Extract the [X, Y] coordinate from the center of the cell holding the provided text.  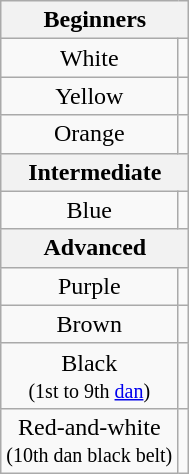
Intermediate [95, 172]
Black(1st to 9th dan) [90, 376]
Purple [90, 286]
Blue [90, 210]
Red-and-white(10th dan black belt) [90, 440]
White [90, 58]
Beginners [95, 20]
Brown [90, 324]
Advanced [95, 248]
Yellow [90, 96]
Orange [90, 134]
